Detect which cell encompasses the target text, then output its (X, Y) center coordinate. 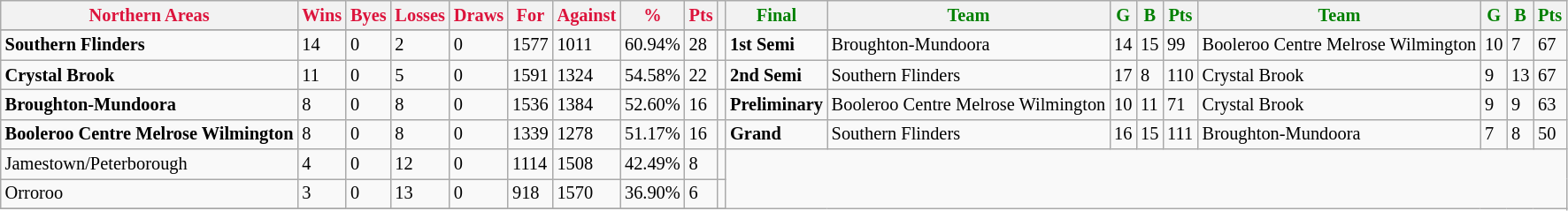
36.90% (653, 193)
42.49% (653, 164)
1536 (530, 104)
Final (777, 15)
1508 (588, 164)
1384 (588, 104)
Against (588, 15)
63 (1550, 104)
Jamestown/Peterborough (150, 164)
3 (322, 193)
1114 (530, 164)
111 (1180, 134)
50 (1550, 134)
99 (1180, 45)
918 (530, 193)
For (530, 15)
Losses (420, 15)
5 (420, 75)
2 (420, 45)
Orroroo (150, 193)
Northern Areas (150, 15)
1011 (588, 45)
1591 (530, 75)
Grand (777, 134)
% (653, 15)
Draws (479, 15)
Wins (322, 15)
1577 (530, 45)
Preliminary (777, 104)
52.60% (653, 104)
12 (420, 164)
1st Semi (777, 45)
Byes (368, 15)
17 (1123, 75)
110 (1180, 75)
1324 (588, 75)
1278 (588, 134)
1339 (530, 134)
6 (701, 193)
28 (701, 45)
4 (322, 164)
22 (701, 75)
60.94% (653, 45)
71 (1180, 104)
51.17% (653, 134)
2nd Semi (777, 75)
54.58% (653, 75)
1570 (588, 193)
